Scan for the cell matching the given text and deliver its [X, Y] coordinate at center. 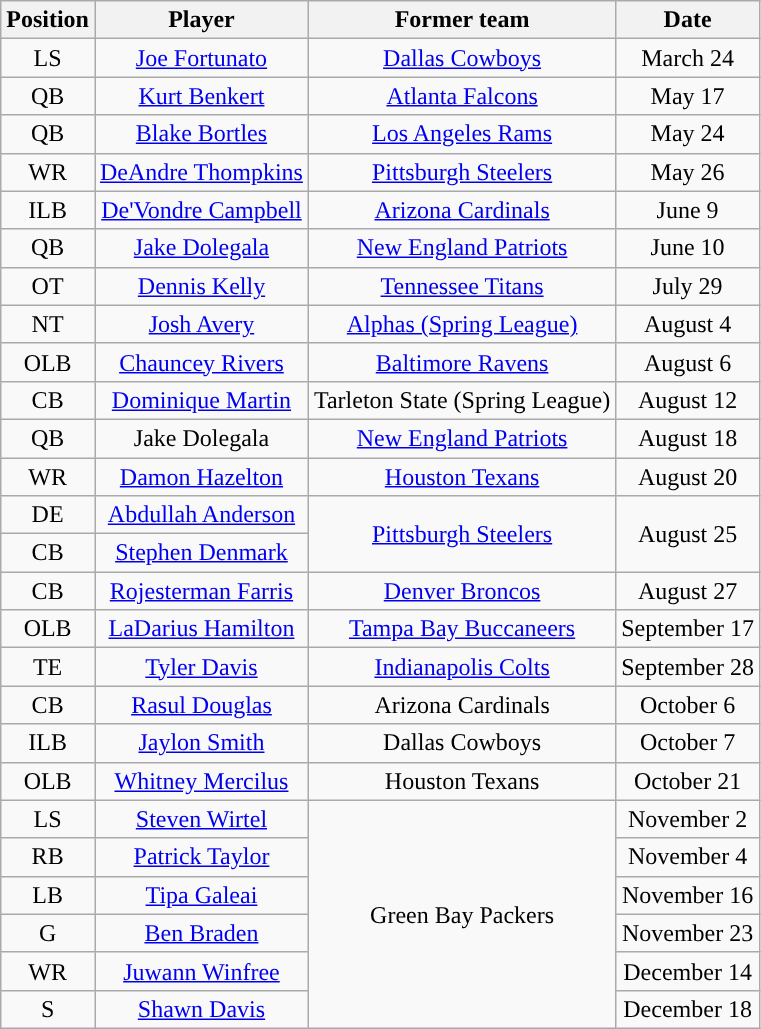
G [48, 933]
September 17 [688, 629]
Whitney Mercilus [201, 781]
August 12 [688, 400]
Juwann Winfree [201, 971]
Dominique Martin [201, 400]
Stephen Denmark [201, 553]
August 27 [688, 591]
November 2 [688, 819]
Damon Hazelton [201, 477]
LaDarius Hamilton [201, 629]
Denver Broncos [462, 591]
August 6 [688, 362]
Baltimore Ravens [462, 362]
Rojesterman Farris [201, 591]
Jaylon Smith [201, 743]
November 4 [688, 857]
May 17 [688, 96]
August 18 [688, 438]
Kurt Benkert [201, 96]
DeAndre Thompkins [201, 172]
May 26 [688, 172]
Tennessee Titans [462, 286]
Tarleton State (Spring League) [462, 400]
Josh Avery [201, 324]
June 10 [688, 248]
Shawn Davis [201, 1009]
Rasul Douglas [201, 705]
Atlanta Falcons [462, 96]
October 6 [688, 705]
December 14 [688, 971]
S [48, 1009]
October 21 [688, 781]
Blake Bortles [201, 134]
Tampa Bay Buccaneers [462, 629]
Player [201, 20]
Los Angeles Rams [462, 134]
Abdullah Anderson [201, 515]
September 28 [688, 667]
Position [48, 20]
August 4 [688, 324]
Alphas (Spring League) [462, 324]
Dennis Kelly [201, 286]
Tipa Galeai [201, 895]
November 16 [688, 895]
Date [688, 20]
Tyler Davis [201, 667]
July 29 [688, 286]
Joe Fortunato [201, 58]
August 25 [688, 534]
Indianapolis Colts [462, 667]
OT [48, 286]
Chauncey Rivers [201, 362]
LB [48, 895]
NT [48, 324]
Patrick Taylor [201, 857]
De'Vondre Campbell [201, 210]
August 20 [688, 477]
Steven Wirtel [201, 819]
June 9 [688, 210]
Former team [462, 20]
March 24 [688, 58]
November 23 [688, 933]
October 7 [688, 743]
December 18 [688, 1009]
Green Bay Packers [462, 914]
Ben Braden [201, 933]
RB [48, 857]
TE [48, 667]
DE [48, 515]
May 24 [688, 134]
